Provide the [x, y] coordinate of the cell's center where the given text is located.  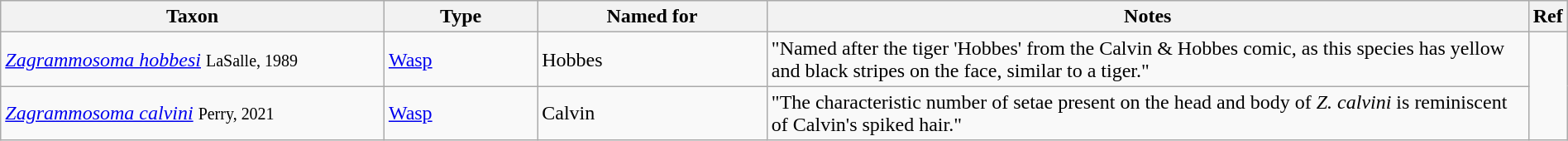
Taxon [193, 17]
Hobbes [653, 60]
Calvin [653, 113]
Zagrammosoma hobbesi LaSalle, 1989 [193, 60]
Named for [653, 17]
"The characteristic number of setae present on the head and body of Z. calvini is reminiscent of Calvin's spiked hair." [1148, 113]
"Named after the tiger 'Hobbes' from the Calvin & Hobbes comic, as this species has yellow and black stripes on the face, similar to a tiger." [1148, 60]
Zagrammosoma calvini Perry, 2021 [193, 113]
Type [460, 17]
Ref [1548, 17]
Notes [1148, 17]
